Determine the [X, Y] coordinate at the center of the cell enclosing the given text.  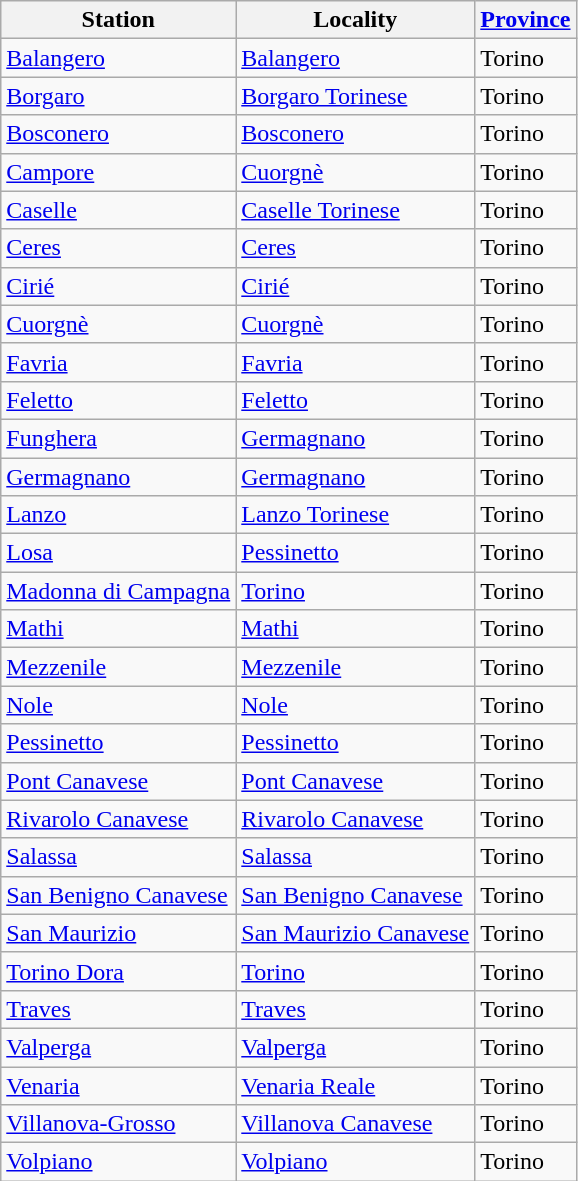
Station [118, 20]
Lanzo Torinese [356, 515]
Funghera [118, 438]
Lanzo [118, 515]
Locality [356, 20]
Losa [118, 553]
Villanova Canavese [356, 1124]
Campore [118, 172]
Madonna di Campagna [118, 591]
Torino Dora [118, 971]
San Maurizio Canavese [356, 933]
Caselle [118, 210]
Venaria Reale [356, 1085]
Venaria [118, 1085]
San Maurizio [118, 933]
Borgaro [118, 96]
Villanova-Grosso [118, 1124]
Province [526, 20]
Borgaro Torinese [356, 96]
Caselle Torinese [356, 210]
